Return the [x, y] coordinate for the center point of the cell that contains the specified text.  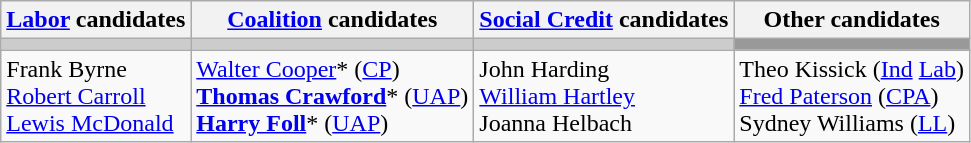
Walter Cooper* (CP)Thomas Crawford* (UAP)Harry Foll* (UAP) [332, 96]
Labor candidates [96, 20]
Coalition candidates [332, 20]
Social Credit candidates [604, 20]
Frank ByrneRobert CarrollLewis McDonald [96, 96]
Theo Kissick (Ind Lab)Fred Paterson (CPA)Sydney Williams (LL) [852, 96]
John HardingWilliam HartleyJoanna Helbach [604, 96]
Other candidates [852, 20]
